Capture the cell that displays the provided text and extract its [X, Y] central coordinate. 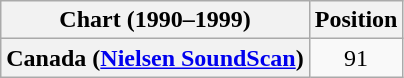
Position [356, 20]
91 [356, 58]
Canada (Nielsen SoundScan) [155, 58]
Chart (1990–1999) [155, 20]
